Identify which cell holds the provided text, then report its (x, y) central coordinate. 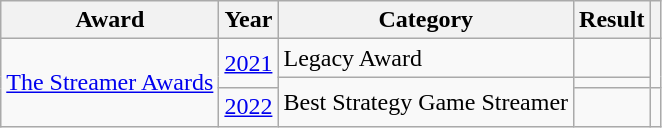
Best Strategy Game Streamer (426, 102)
Category (426, 20)
The Streamer Awards (110, 82)
Year (248, 20)
2021 (248, 64)
Award (110, 20)
Result (612, 20)
Legacy Award (426, 58)
2022 (248, 107)
